Capture the cell that displays the provided text and extract its [x, y] central coordinate. 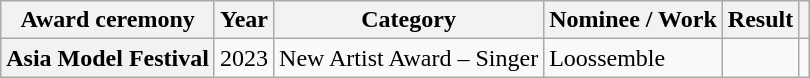
Year [244, 20]
Loossemble [634, 58]
Category [409, 20]
2023 [244, 58]
New Artist Award – Singer [409, 58]
Asia Model Festival [108, 58]
Nominee / Work [634, 20]
Result [760, 20]
Award ceremony [108, 20]
